Output the [X, Y] coordinate of the center of the cell containing the given text.  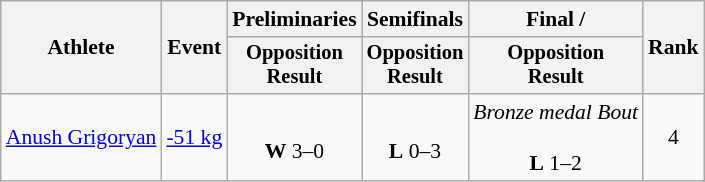
Preliminaries [294, 19]
L 0–3 [416, 138]
Final / [556, 19]
4 [674, 138]
Bronze medal BoutL 1–2 [556, 138]
Anush Grigoryan [82, 138]
Athlete [82, 48]
W 3–0 [294, 138]
-51 kg [194, 138]
Event [194, 48]
Rank [674, 48]
Semifinals [416, 19]
